Search for the cell housing the specified text and yield its [x, y] center coordinate. 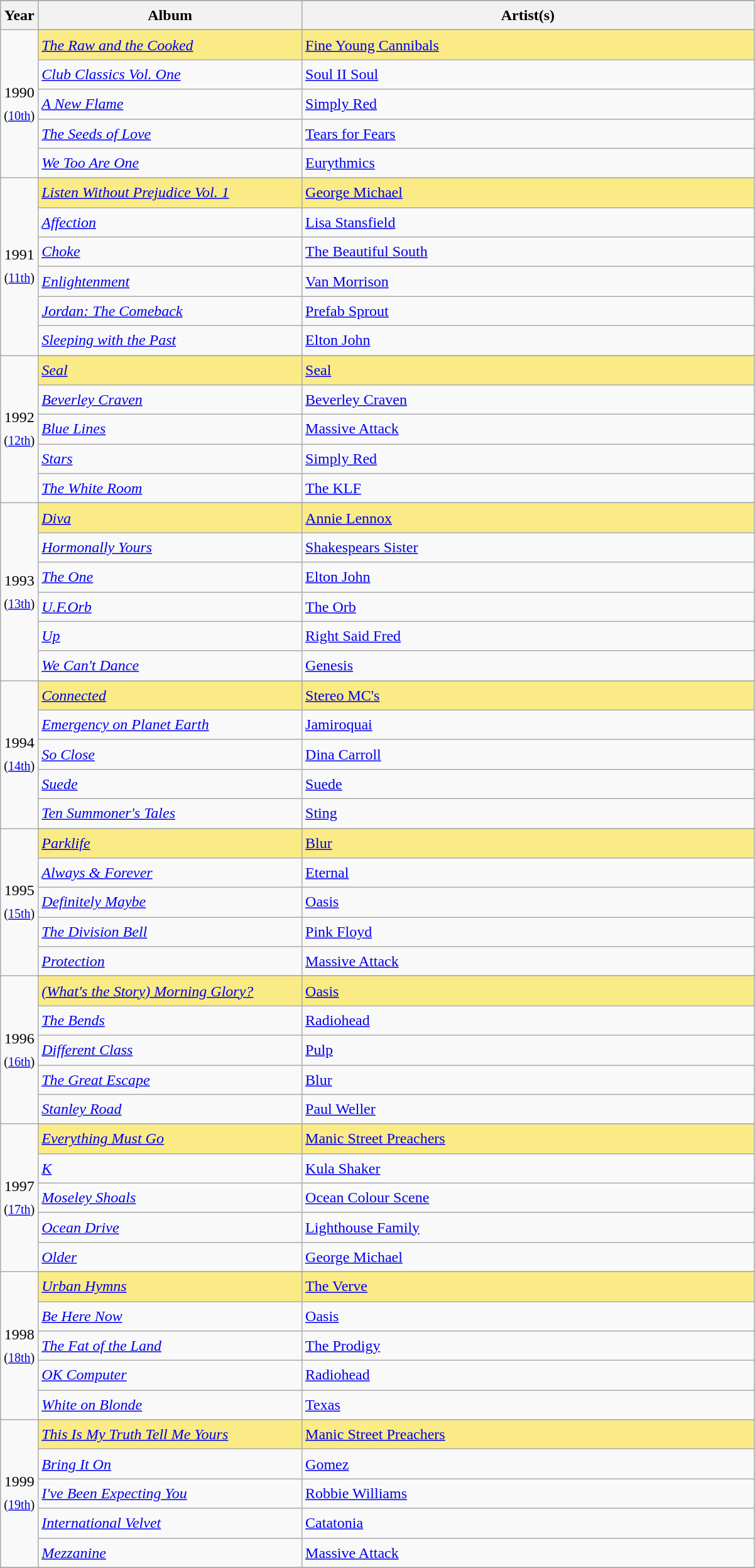
International Velvet [170, 1523]
The Great Escape [170, 1079]
Ocean Drive [170, 1228]
1998 (18th) [19, 1346]
Jamiroquai [528, 725]
Genesis [528, 666]
Annie Lennox [528, 518]
Diva [170, 518]
Emergency on Planet Earth [170, 725]
Kula Shaker [528, 1168]
Ten Summoner's Tales [170, 813]
A New Flame [170, 104]
Year [19, 15]
We Can't Dance [170, 666]
Affection [170, 222]
Older [170, 1256]
The Bends [170, 1020]
OK Computer [170, 1376]
1994 (14th) [19, 754]
Shakespears Sister [528, 548]
Dina Carroll [528, 754]
1991 (11th) [19, 266]
1992 (12th) [19, 430]
Robbie Williams [528, 1494]
K [170, 1168]
Van Morrison [528, 281]
Always & Forever [170, 873]
The Prodigy [528, 1346]
Moseley Shoals [170, 1197]
Enlightenment [170, 281]
Tears for Fears [528, 133]
Up [170, 636]
The White Room [170, 489]
The Fat of the Land [170, 1346]
1997 (17th) [19, 1197]
Sting [528, 813]
Protection [170, 961]
Be Here Now [170, 1317]
The Raw and the Cooked [170, 45]
Album [170, 15]
Lighthouse Family [528, 1228]
Sleeping with the Past [170, 340]
Stereo MC's [528, 695]
1990 (10th) [19, 104]
Connected [170, 695]
The Seeds of Love [170, 133]
Catatonia [528, 1523]
The One [170, 577]
Pulp [528, 1050]
1999 (19th) [19, 1494]
Urban Hymns [170, 1287]
White on Blonde [170, 1405]
The Orb [528, 607]
Everything Must Go [170, 1138]
Right Said Fred [528, 636]
Parklife [170, 843]
1993 (13th) [19, 592]
Ocean Colour Scene [528, 1197]
We Too Are One [170, 163]
Texas [528, 1405]
Listen Without Prejudice Vol. 1 [170, 192]
I've Been Expecting You [170, 1494]
Soul II Soul [528, 74]
The Beautiful South [528, 251]
Different Class [170, 1050]
Hormonally Yours [170, 548]
Definitely Maybe [170, 902]
Eurythmics [528, 163]
Artist(s) [528, 15]
1995 (15th) [19, 902]
Gomez [528, 1464]
(What's the Story) Morning Glory? [170, 991]
This Is My Truth Tell Me Yours [170, 1435]
Choke [170, 251]
Bring It On [170, 1464]
Stars [170, 459]
Lisa Stansfield [528, 222]
U.F.Orb [170, 607]
So Close [170, 754]
The Verve [528, 1287]
1996 (16th) [19, 1050]
Paul Weller [528, 1109]
Stanley Road [170, 1109]
The Division Bell [170, 932]
Fine Young Cannibals [528, 45]
Club Classics Vol. One [170, 74]
Jordan: The Comeback [170, 310]
Blue Lines [170, 430]
Eternal [528, 873]
Pink Floyd [528, 932]
The KLF [528, 489]
Mezzanine [170, 1553]
Prefab Sprout [528, 310]
